Pinpoint the cell where the given text exists, returning its [x, y] midpoint coordinate. 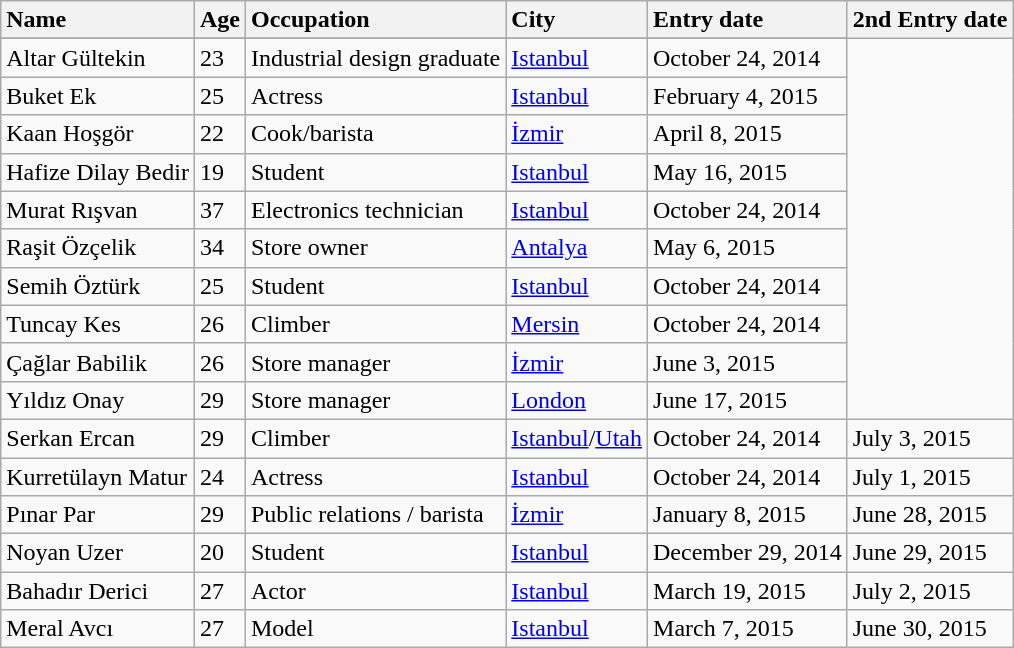
Semih Öztürk [98, 286]
Yıldız Onay [98, 400]
19 [220, 172]
Altar Gültekin [98, 58]
Tuncay Kes [98, 324]
20 [220, 553]
Hafize Dilay Bedir [98, 172]
23 [220, 58]
December 29, 2014 [748, 553]
Entry date [748, 20]
March 7, 2015 [748, 629]
Kaan Hoşgör [98, 134]
Industrial design graduate [375, 58]
Age [220, 20]
June 28, 2015 [930, 515]
Pınar Par [98, 515]
34 [220, 248]
Istanbul/Utah [577, 438]
London [577, 400]
Antalya [577, 248]
June 29, 2015 [930, 553]
City [577, 20]
May 16, 2015 [748, 172]
Occupation [375, 20]
Model [375, 629]
Bahadır Derici [98, 591]
Raşit Özçelik [98, 248]
July 1, 2015 [930, 477]
22 [220, 134]
January 8, 2015 [748, 515]
March 19, 2015 [748, 591]
Store owner [375, 248]
Serkan Ercan [98, 438]
May 6, 2015 [748, 248]
July 2, 2015 [930, 591]
Meral Avcı [98, 629]
Mersin [577, 324]
2nd Entry date [930, 20]
Murat Rışvan [98, 210]
37 [220, 210]
April 8, 2015 [748, 134]
July 3, 2015 [930, 438]
Çağlar Babilik [98, 362]
24 [220, 477]
Noyan Uzer [98, 553]
Buket Ek [98, 96]
Public relations / barista [375, 515]
February 4, 2015 [748, 96]
Electronics technician [375, 210]
June 17, 2015 [748, 400]
Actor [375, 591]
June 30, 2015 [930, 629]
Name [98, 20]
Cook/barista [375, 134]
Kurretülayn Matur [98, 477]
June 3, 2015 [748, 362]
